Pinpoint the cell where the given text exists, returning its (X, Y) midpoint coordinate. 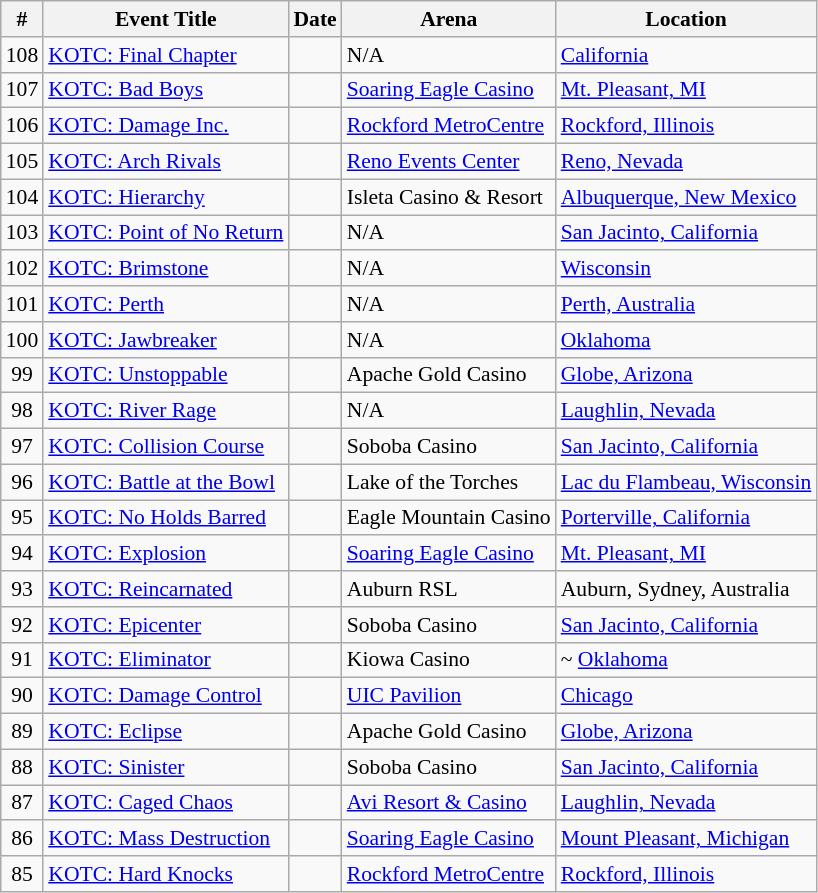
KOTC: No Holds Barred (166, 518)
103 (22, 233)
KOTC: Sinister (166, 767)
100 (22, 340)
87 (22, 803)
Kiowa Casino (449, 660)
Lake of the Torches (449, 482)
California (686, 55)
91 (22, 660)
Reno, Nevada (686, 162)
KOTC: Arch Rivals (166, 162)
Chicago (686, 696)
KOTC: Brimstone (166, 269)
108 (22, 55)
97 (22, 447)
104 (22, 197)
KOTC: Bad Boys (166, 90)
KOTC: Point of No Return (166, 233)
KOTC: Eclipse (166, 732)
90 (22, 696)
89 (22, 732)
KOTC: Damage Inc. (166, 126)
# (22, 19)
Albuquerque, New Mexico (686, 197)
93 (22, 589)
101 (22, 304)
Porterville, California (686, 518)
Wisconsin (686, 269)
Event Title (166, 19)
Perth, Australia (686, 304)
94 (22, 554)
KOTC: Epicenter (166, 625)
Mount Pleasant, Michigan (686, 839)
KOTC: Final Chapter (166, 55)
Arena (449, 19)
KOTC: Caged Chaos (166, 803)
Lac du Flambeau, Wisconsin (686, 482)
107 (22, 90)
KOTC: Mass Destruction (166, 839)
106 (22, 126)
KOTC: Hierarchy (166, 197)
Eagle Mountain Casino (449, 518)
Date (314, 19)
~ Oklahoma (686, 660)
98 (22, 411)
Reno Events Center (449, 162)
92 (22, 625)
Auburn RSL (449, 589)
Location (686, 19)
KOTC: Reincarnated (166, 589)
KOTC: Battle at the Bowl (166, 482)
KOTC: Damage Control (166, 696)
102 (22, 269)
UIC Pavilion (449, 696)
KOTC: Jawbreaker (166, 340)
86 (22, 839)
KOTC: Explosion (166, 554)
KOTC: Eliminator (166, 660)
95 (22, 518)
KOTC: Hard Knocks (166, 874)
KOTC: Unstoppable (166, 375)
88 (22, 767)
96 (22, 482)
Avi Resort & Casino (449, 803)
KOTC: Perth (166, 304)
Isleta Casino & Resort (449, 197)
Oklahoma (686, 340)
Auburn, Sydney, Australia (686, 589)
99 (22, 375)
KOTC: Collision Course (166, 447)
105 (22, 162)
KOTC: River Rage (166, 411)
85 (22, 874)
